Find where the given text appears and provide that cell's center as [x, y] coordinate. 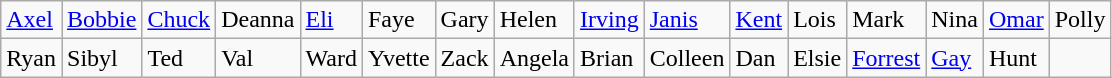
Hunt [1016, 58]
Chuck [179, 20]
Axel [32, 20]
Deanna [258, 20]
Lois [818, 20]
Yvette [398, 58]
Ryan [32, 58]
Eli [331, 20]
Sibyl [102, 58]
Forrest [886, 58]
Colleen [687, 58]
Dan [759, 58]
Val [258, 58]
Elsie [818, 58]
Mark [886, 20]
Ward [331, 58]
Polly [1080, 20]
Helen [534, 20]
Omar [1016, 20]
Irving [609, 20]
Angela [534, 58]
Janis [687, 20]
Gary [464, 20]
Brian [609, 58]
Faye [398, 20]
Nina [955, 20]
Gay [955, 58]
Ted [179, 58]
Kent [759, 20]
Bobbie [102, 20]
Zack [464, 58]
